Provide the (X, Y) coordinate of the cell's center where the given text is located.  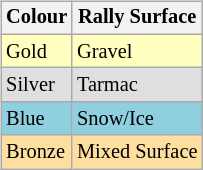
Blue (36, 119)
Gold (36, 51)
Snow/Ice (137, 119)
Gravel (137, 51)
Rally Surface (137, 18)
Bronze (36, 152)
Silver (36, 85)
Tarmac (137, 85)
Colour (36, 18)
Mixed Surface (137, 152)
